Pinpoint the cell where the given text exists, returning its [X, Y] midpoint coordinate. 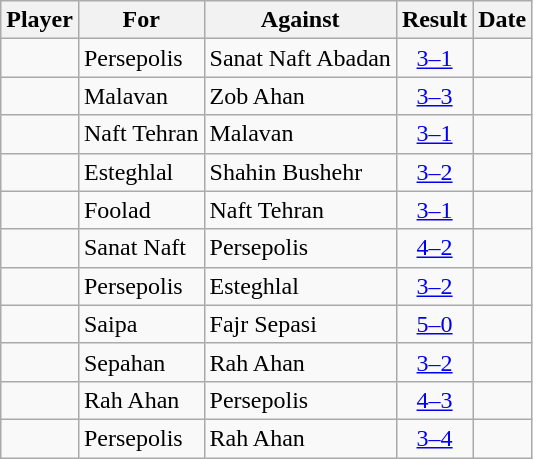
Zob Ahan [300, 96]
Sanat Naft Abadan [300, 58]
Foolad [141, 210]
3–3 [434, 96]
3–4 [434, 438]
4–2 [434, 248]
Sepahan [141, 362]
Shahin Bushehr [300, 172]
Against [300, 20]
Result [434, 20]
Date [502, 20]
5–0 [434, 324]
Player [40, 20]
4–3 [434, 400]
Saipa [141, 324]
Sanat Naft [141, 248]
Fajr Sepasi [300, 324]
For [141, 20]
